Pinpoint the cell where the given text exists, returning its [x, y] midpoint coordinate. 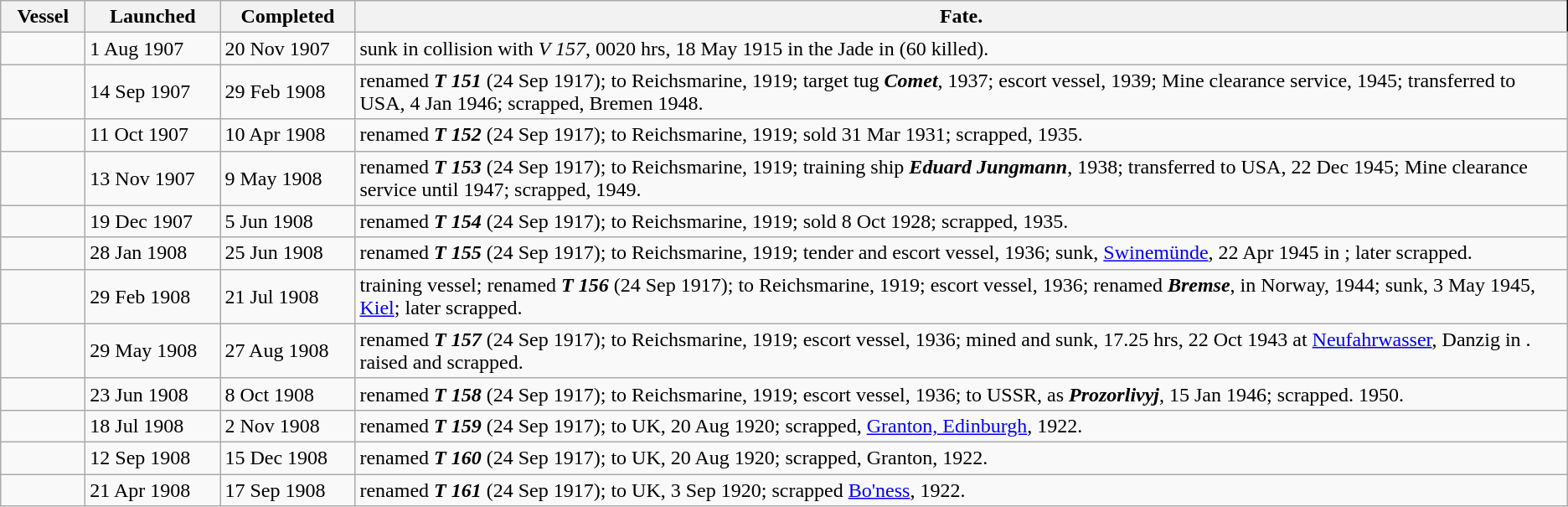
renamed T 161 (24 Sep 1917); to UK, 3 Sep 1920; scrapped Bo'ness, 1922. [962, 490]
27 Aug 1908 [288, 350]
5 Jun 1908 [288, 221]
renamed T 154 (24 Sep 1917); to Reichsmarine, 1919; sold 8 Oct 1928; scrapped, 1935. [962, 221]
2 Nov 1908 [288, 426]
13 Nov 1907 [152, 178]
sunk in collision with V 157, 0020 hrs, 18 May 1915 in the Jade in (60 killed). [962, 49]
Vessel [44, 17]
renamed T 160 (24 Sep 1917); to UK, 20 Aug 1920; scrapped, Granton, 1922. [962, 458]
11 Oct 1907 [152, 135]
17 Sep 1908 [288, 490]
29 May 1908 [152, 350]
renamed T 158 (24 Sep 1917); to Reichsmarine, 1919; escort vessel, 1936; to USSR, as Prozorlivyj, 15 Jan 1946; scrapped. 1950. [962, 394]
renamed T 155 (24 Sep 1917); to Reichsmarine, 1919; tender and escort vessel, 1936; sunk, Swinemünde, 22 Apr 1945 in ; later scrapped. [962, 253]
Launched [152, 17]
28 Jan 1908 [152, 253]
21 Apr 1908 [152, 490]
8 Oct 1908 [288, 394]
21 Jul 1908 [288, 297]
18 Jul 1908 [152, 426]
23 Jun 1908 [152, 394]
10 Apr 1908 [288, 135]
20 Nov 1907 [288, 49]
12 Sep 1908 [152, 458]
renamed T 159 (24 Sep 1917); to UK, 20 Aug 1920; scrapped, Granton, Edinburgh, 1922. [962, 426]
15 Dec 1908 [288, 458]
1 Aug 1907 [152, 49]
Completed [288, 17]
25 Jun 1908 [288, 253]
renamed T 152 (24 Sep 1917); to Reichsmarine, 1919; sold 31 Mar 1931; scrapped, 1935. [962, 135]
19 Dec 1907 [152, 221]
9 May 1908 [288, 178]
14 Sep 1907 [152, 92]
Fate. [962, 17]
